From the cell containing the given text, extract its center point as [X, Y] coordinate. 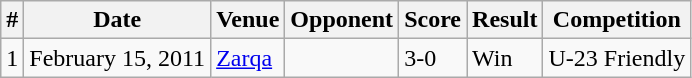
Date [118, 20]
3-0 [433, 58]
Opponent [342, 20]
U-23 Friendly [617, 58]
Venue [248, 20]
Win [505, 58]
Zarqa [248, 58]
Result [505, 20]
1 [12, 58]
Score [433, 20]
# [12, 20]
Competition [617, 20]
February 15, 2011 [118, 58]
